Return (X, Y) of the center of cell containing provided text 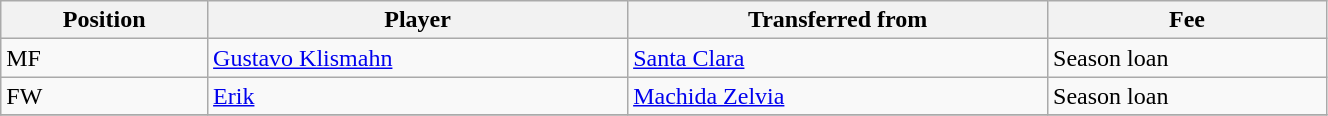
Fee (1188, 20)
Santa Clara (838, 58)
Player (418, 20)
MF (104, 58)
Machida Zelvia (838, 96)
Transferred from (838, 20)
FW (104, 96)
Gustavo Klismahn (418, 58)
Erik (418, 96)
Position (104, 20)
